Pinpoint the cell where the given text exists, returning its [X, Y] midpoint coordinate. 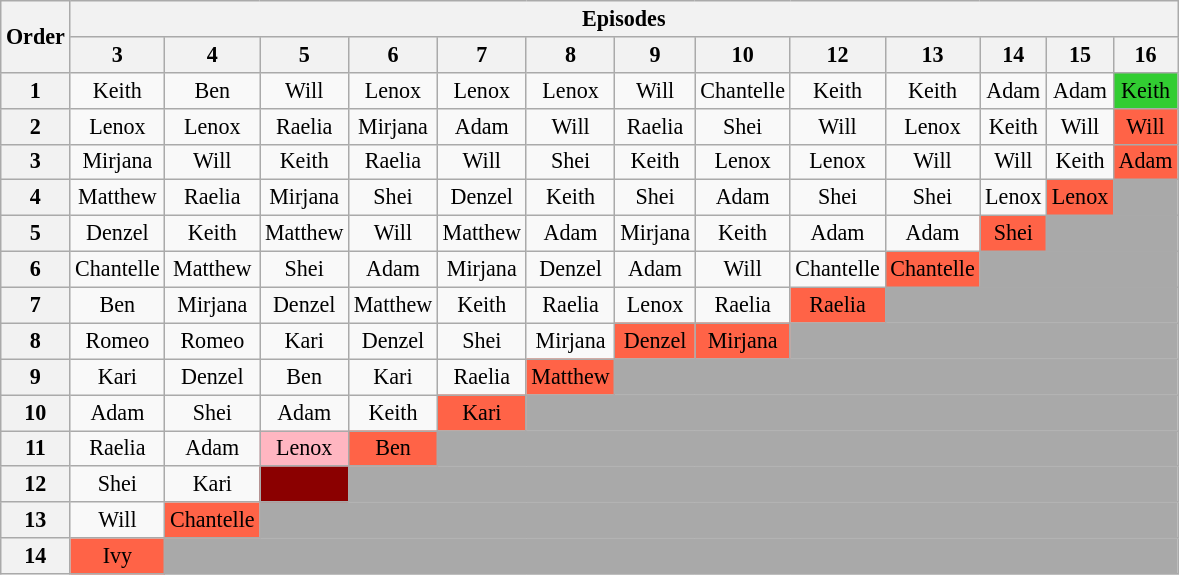
Ivy [118, 556]
Order [36, 36]
Episodes [624, 18]
2 [36, 126]
11 [36, 448]
1 [36, 90]
16 [1145, 54]
15 [1080, 54]
